Locate the cell with the specified text and output its [x, y] center coordinate. 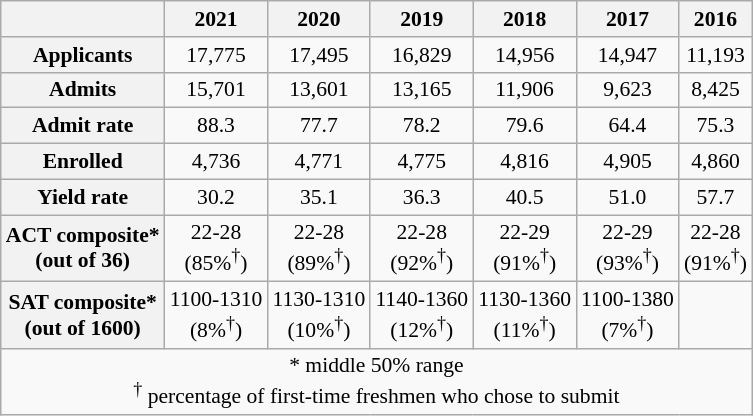
* middle 50% range † percentage of first-time freshmen who chose to submit [376, 382]
77.7 [318, 126]
1100-1310(8%†) [216, 314]
79.6 [524, 126]
2016 [716, 19]
4,736 [216, 161]
22-28(85%†) [216, 248]
2017 [628, 19]
36.3 [422, 197]
14,947 [628, 54]
30.2 [216, 197]
22-28(89%†) [318, 248]
Enrolled [83, 161]
Yield rate [83, 197]
75.3 [716, 126]
9,623 [628, 90]
2019 [422, 19]
1140-1360(12%†) [422, 314]
ACT composite*(out of 36) [83, 248]
57.7 [716, 197]
1100-1380(7%†) [628, 314]
88.3 [216, 126]
4,816 [524, 161]
4,860 [716, 161]
2018 [524, 19]
Applicants [83, 54]
Admits [83, 90]
51.0 [628, 197]
13,165 [422, 90]
22-29(93%†) [628, 248]
64.4 [628, 126]
4,905 [628, 161]
SAT composite*(out of 1600) [83, 314]
1130-1310(10%†) [318, 314]
1130-1360(11%†) [524, 314]
11,193 [716, 54]
11,906 [524, 90]
40.5 [524, 197]
2021 [216, 19]
13,601 [318, 90]
Admit rate [83, 126]
4,771 [318, 161]
22-28(92%†) [422, 248]
22-28(91%†) [716, 248]
2020 [318, 19]
22-29(91%†) [524, 248]
4,775 [422, 161]
8,425 [716, 90]
15,701 [216, 90]
14,956 [524, 54]
17,775 [216, 54]
17,495 [318, 54]
35.1 [318, 197]
78.2 [422, 126]
16,829 [422, 54]
